Search for the cell housing the specified text and yield its [X, Y] center coordinate. 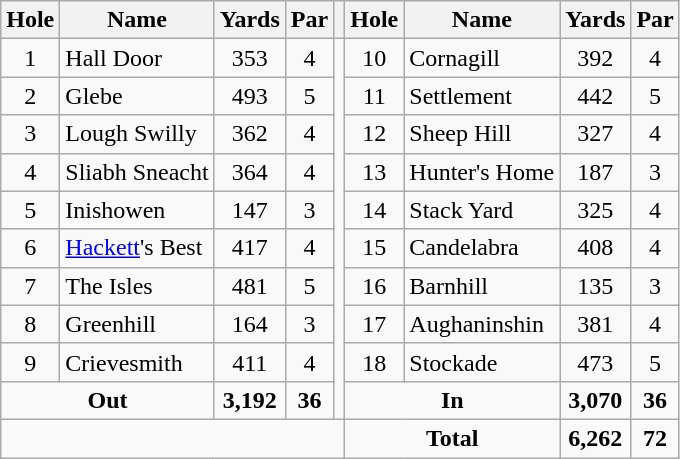
6,262 [596, 438]
Stockade [482, 362]
18 [374, 362]
72 [655, 438]
3,070 [596, 400]
327 [596, 134]
1 [30, 58]
Out [108, 400]
In [452, 400]
Sheep Hill [482, 134]
417 [250, 248]
408 [596, 248]
392 [596, 58]
Settlement [482, 96]
Barnhill [482, 286]
Hackett's Best [137, 248]
3,192 [250, 400]
362 [250, 134]
411 [250, 362]
Greenhill [137, 324]
Lough Swilly [137, 134]
187 [596, 172]
442 [596, 96]
Hunter's Home [482, 172]
17 [374, 324]
12 [374, 134]
11 [374, 96]
147 [250, 210]
473 [596, 362]
10 [374, 58]
9 [30, 362]
Cornagill [482, 58]
16 [374, 286]
7 [30, 286]
493 [250, 96]
481 [250, 286]
8 [30, 324]
6 [30, 248]
14 [374, 210]
15 [374, 248]
164 [250, 324]
Stack Yard [482, 210]
Aughaninshin [482, 324]
Hall Door [137, 58]
381 [596, 324]
Glebe [137, 96]
364 [250, 172]
Total [452, 438]
353 [250, 58]
2 [30, 96]
325 [596, 210]
Crievesmith [137, 362]
Sliabh Sneacht [137, 172]
13 [374, 172]
The Isles [137, 286]
Candelabra [482, 248]
Inishowen [137, 210]
135 [596, 286]
